Identify which cell holds the provided text, then report its [X, Y] central coordinate. 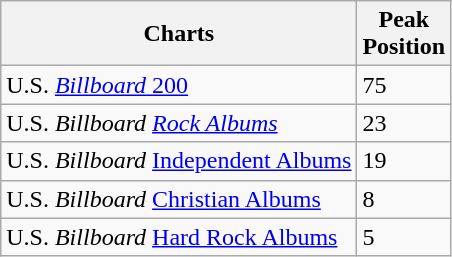
8 [404, 199]
U.S. Billboard Rock Albums [179, 123]
75 [404, 85]
U.S. Billboard Hard Rock Albums [179, 237]
23 [404, 123]
19 [404, 161]
Charts [179, 34]
PeakPosition [404, 34]
U.S. Billboard 200 [179, 85]
5 [404, 237]
U.S. Billboard Christian Albums [179, 199]
U.S. Billboard Independent Albums [179, 161]
